Pinpoint the cell where the given text exists, returning its (x, y) midpoint coordinate. 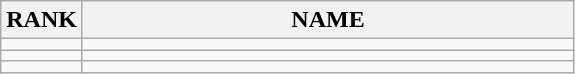
RANK (42, 20)
NAME (328, 20)
